Pinpoint the cell where the given text exists, returning its (X, Y) midpoint coordinate. 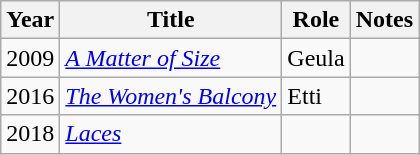
Notes (384, 20)
2009 (30, 58)
Laces (171, 134)
Etti (316, 96)
Year (30, 20)
Role (316, 20)
2018 (30, 134)
A Matter of Size (171, 58)
The Women's Balcony (171, 96)
Title (171, 20)
2016 (30, 96)
Geula (316, 58)
